Search for the cell housing the specified text and yield its (x, y) center coordinate. 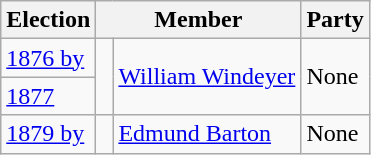
Member (198, 20)
Election (48, 20)
Edmund Barton (207, 134)
1879 by (48, 134)
Party (335, 20)
1877 (48, 96)
1876 by (48, 58)
William Windeyer (207, 77)
